Locate the cell with the specified text and output its (X, Y) center coordinate. 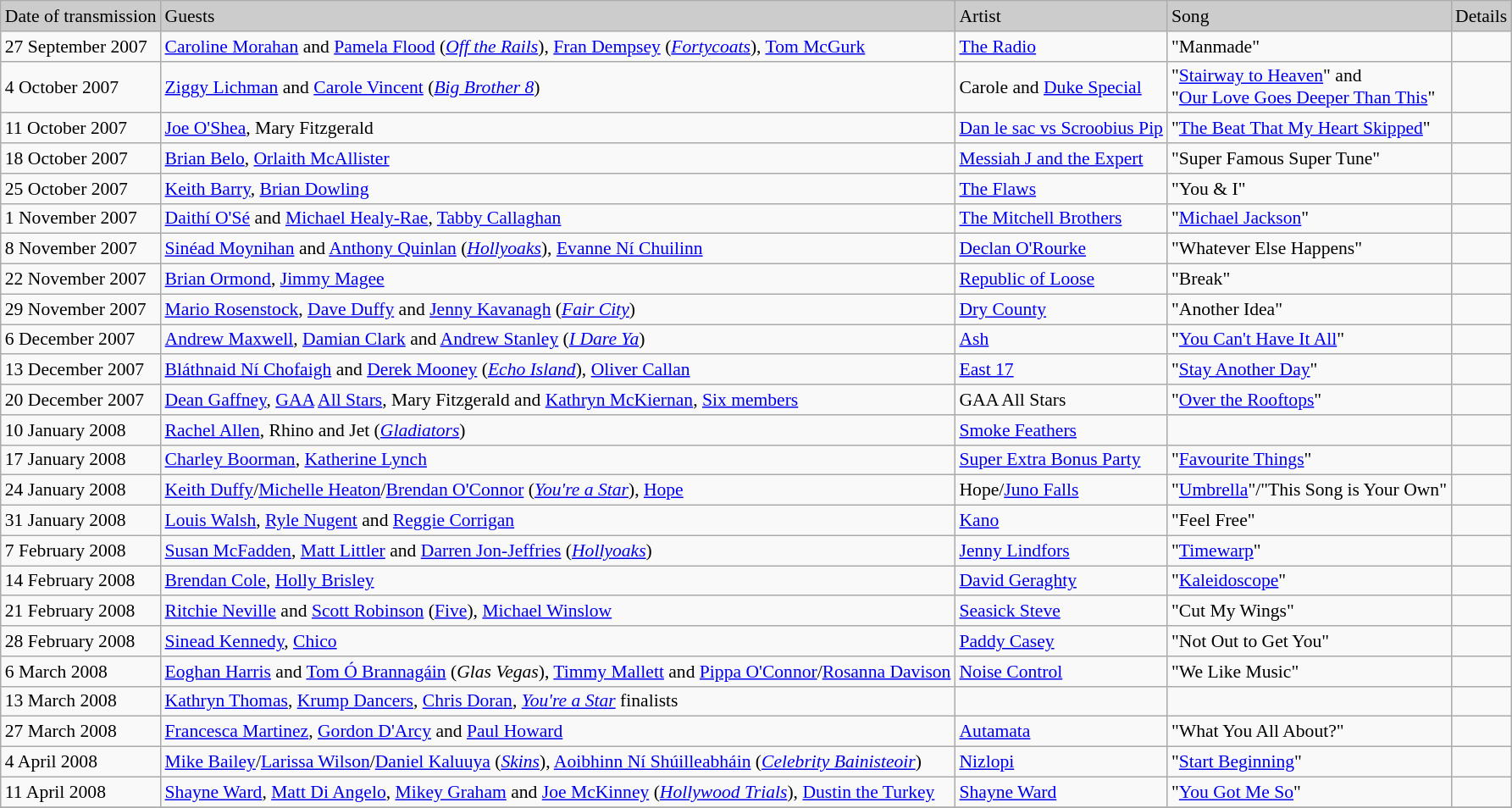
22 November 2007 (81, 279)
Rachel Allen, Rhino and Jet (Gladiators) (558, 430)
Shayne Ward, Matt Di Angelo, Mikey Graham and Joe McKinney (Hollywood Trials), Dustin the Turkey (558, 792)
The Radio (1061, 47)
25 October 2007 (81, 189)
Messiah J and the Expert (1061, 158)
"Stay Another Day" (1310, 370)
Song (1310, 16)
"We Like Music" (1310, 672)
17 January 2008 (81, 460)
"Michael Jackson" (1310, 219)
"Timewarp" (1310, 551)
Charley Boorman, Katherine Lynch (558, 460)
Autamata (1061, 732)
"Start Beginning" (1310, 762)
Noise Control (1061, 672)
Ritchie Neville and Scott Robinson (Five), Michael Winslow (558, 612)
Date of transmission (81, 16)
Mario Rosenstock, Dave Duffy and Jenny Kavanagh (Fair City) (558, 309)
Dan le sac vs Scroobius Pip (1061, 129)
27 September 2007 (81, 47)
"Manmade" (1310, 47)
21 February 2008 (81, 612)
Caroline Morahan and Pamela Flood (Off the Rails), Fran Dempsey (Fortycoats), Tom McGurk (558, 47)
Andrew Maxwell, Damian Clark and Andrew Stanley (I Dare Ya) (558, 340)
31 January 2008 (81, 521)
David Geraghty (1061, 581)
"You Got Me So" (1310, 792)
Keith Barry, Brian Dowling (558, 189)
"The Beat That My Heart Skipped" (1310, 129)
Louis Walsh, Ryle Nugent and Reggie Corrigan (558, 521)
24 January 2008 (81, 490)
Smoke Feathers (1061, 430)
29 November 2007 (81, 309)
Carole and Duke Special (1061, 86)
Ziggy Lichman and Carole Vincent (Big Brother 8) (558, 86)
"Umbrella"/"This Song is Your Own" (1310, 490)
East 17 (1061, 370)
"Another Idea" (1310, 309)
Artist (1061, 16)
Joe O'Shea, Mary Fitzgerald (558, 129)
7 February 2008 (81, 551)
10 January 2008 (81, 430)
Brian Ormond, Jimmy Magee (558, 279)
Sinéad Moynihan and Anthony Quinlan (Hollyoaks), Evanne Ní Chuilinn (558, 249)
Kano (1061, 521)
Daithí O'Sé and Michael Healy-Rae, Tabby Callaghan (558, 219)
28 February 2008 (81, 641)
4 April 2008 (81, 762)
"You & I" (1310, 189)
Kathryn Thomas, Krump Dancers, Chris Doran, You're a Star finalists (558, 701)
Super Extra Bonus Party (1061, 460)
14 February 2008 (81, 581)
Republic of Loose (1061, 279)
"Not Out to Get You" (1310, 641)
"Over the Rooftops" (1310, 400)
4 October 2007 (81, 86)
"What You All About?" (1310, 732)
"Feel Free" (1310, 521)
20 December 2007 (81, 400)
13 December 2007 (81, 370)
Hope/Juno Falls (1061, 490)
Bláthnaid Ní Chofaigh and Derek Mooney (Echo Island), Oliver Callan (558, 370)
Details (1481, 16)
The Flaws (1061, 189)
Dean Gaffney, GAA All Stars, Mary Fitzgerald and Kathryn McKiernan, Six members (558, 400)
6 December 2007 (81, 340)
"Kaleidoscope" (1310, 581)
"Super Famous Super Tune" (1310, 158)
18 October 2007 (81, 158)
13 March 2008 (81, 701)
27 March 2008 (81, 732)
Eoghan Harris and Tom Ó Brannagáin (Glas Vegas), Timmy Mallett and Pippa O'Connor/Rosanna Davison (558, 672)
"Cut My Wings" (1310, 612)
Keith Duffy/Michelle Heaton/Brendan O'Connor (You're a Star), Hope (558, 490)
"Favourite Things" (1310, 460)
Declan O'Rourke (1061, 249)
Francesca Martinez, Gordon D'Arcy and Paul Howard (558, 732)
"Stairway to Heaven" and"Our Love Goes Deeper Than This" (1310, 86)
Mike Bailey/Larissa Wilson/Daniel Kaluuya (Skins), Aoibhinn Ní Shúilleabháin (Celebrity Bainisteoir) (558, 762)
GAA All Stars (1061, 400)
Shayne Ward (1061, 792)
11 April 2008 (81, 792)
Brendan Cole, Holly Brisley (558, 581)
Guests (558, 16)
Sinead Kennedy, Chico (558, 641)
"Break" (1310, 279)
11 October 2007 (81, 129)
Nizlopi (1061, 762)
"You Can't Have It All" (1310, 340)
Susan McFadden, Matt Littler and Darren Jon-Jeffries (Hollyoaks) (558, 551)
"Whatever Else Happens" (1310, 249)
Seasick Steve (1061, 612)
6 March 2008 (81, 672)
8 November 2007 (81, 249)
Jenny Lindfors (1061, 551)
Paddy Casey (1061, 641)
1 November 2007 (81, 219)
The Mitchell Brothers (1061, 219)
Ash (1061, 340)
Brian Belo, Orlaith McAllister (558, 158)
Dry County (1061, 309)
